Scan for the cell matching the given text and deliver its (X, Y) coordinate at center. 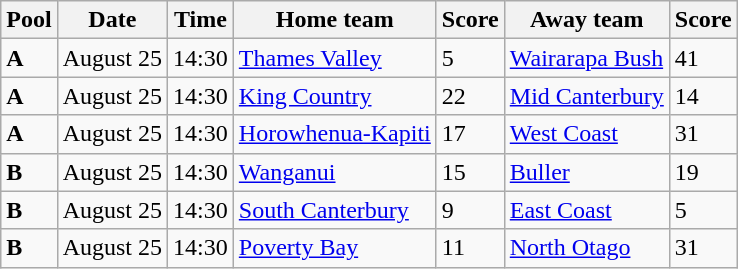
Wanganui (334, 172)
Home team (334, 20)
15 (470, 172)
19 (703, 172)
South Canterbury (334, 210)
11 (470, 248)
Mid Canterbury (586, 96)
14 (703, 96)
Date (112, 20)
Thames Valley (334, 58)
Wairarapa Bush (586, 58)
Poverty Bay (334, 248)
Time (201, 20)
41 (703, 58)
9 (470, 210)
Pool (29, 20)
North Otago (586, 248)
17 (470, 134)
King Country (334, 96)
East Coast (586, 210)
22 (470, 96)
Horowhenua-Kapiti (334, 134)
Buller (586, 172)
West Coast (586, 134)
Away team (586, 20)
